Search for the cell housing the specified text and yield its [X, Y] center coordinate. 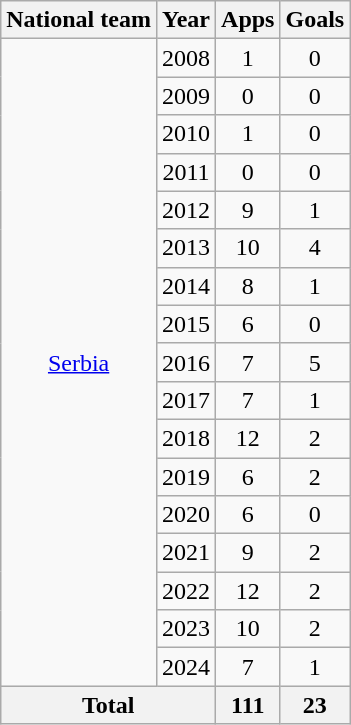
Total [108, 705]
2017 [186, 400]
2020 [186, 515]
2021 [186, 553]
2011 [186, 172]
8 [248, 286]
Apps [248, 20]
2024 [186, 667]
2013 [186, 248]
23 [315, 705]
2009 [186, 96]
2019 [186, 477]
Serbia [79, 362]
Goals [315, 20]
2018 [186, 438]
National team [79, 20]
111 [248, 705]
2014 [186, 286]
5 [315, 362]
Year [186, 20]
2010 [186, 134]
2022 [186, 591]
2016 [186, 362]
2008 [186, 58]
4 [315, 248]
2023 [186, 629]
2012 [186, 210]
2015 [186, 324]
